Detect which cell encompasses the target text, then output its (X, Y) center coordinate. 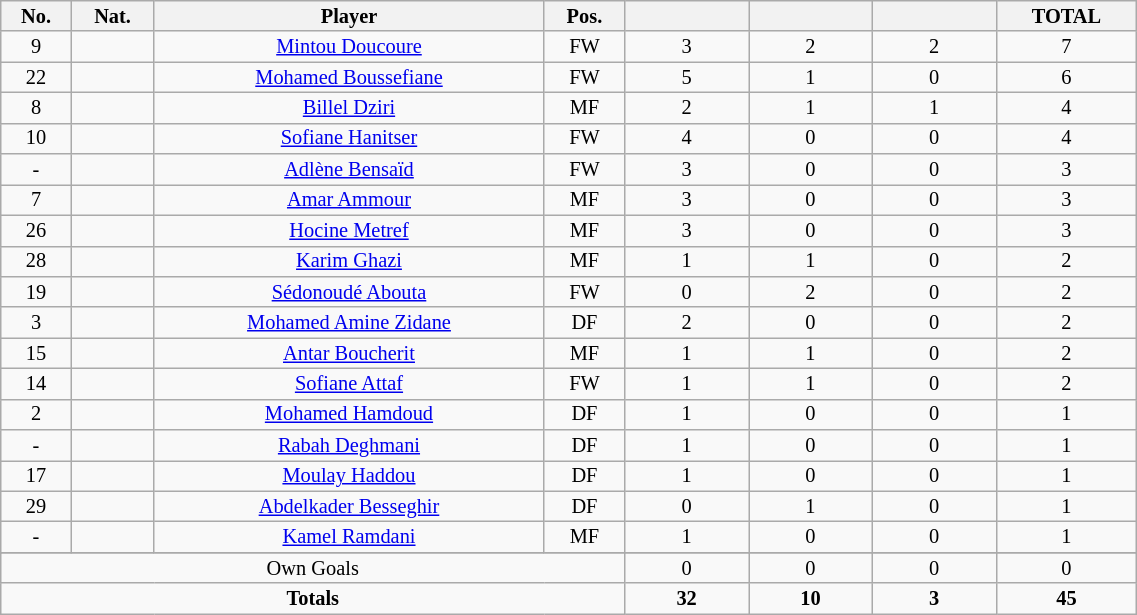
6 (1066, 78)
5 (687, 78)
Mohamed Hamdoud (349, 414)
26 (36, 230)
29 (36, 506)
8 (36, 108)
Kamel Ramdani (349, 538)
14 (36, 384)
Billel Dziri (349, 108)
Pos. (584, 16)
Mohamed Boussefiane (349, 78)
Player (349, 16)
22 (36, 78)
32 (687, 598)
45 (1066, 598)
Mohamed Amine Zidane (349, 322)
Mintou Doucoure (349, 46)
Sofiane Attaf (349, 384)
9 (36, 46)
Antar Boucherit (349, 354)
15 (36, 354)
Karim Ghazi (349, 262)
Rabah Deghmani (349, 446)
28 (36, 262)
Nat. (112, 16)
Hocine Metref (349, 230)
Adlène Bensaïd (349, 170)
TOTAL (1066, 16)
Amar Ammour (349, 200)
17 (36, 476)
Sédonoudé Abouta (349, 292)
Sofiane Hanitser (349, 138)
Moulay Haddou (349, 476)
19 (36, 292)
Own Goals (313, 568)
Abdelkader Besseghir (349, 506)
Totals (313, 598)
No. (36, 16)
